Return the (X, Y) coordinate for the center point of the cell that contains the specified text.  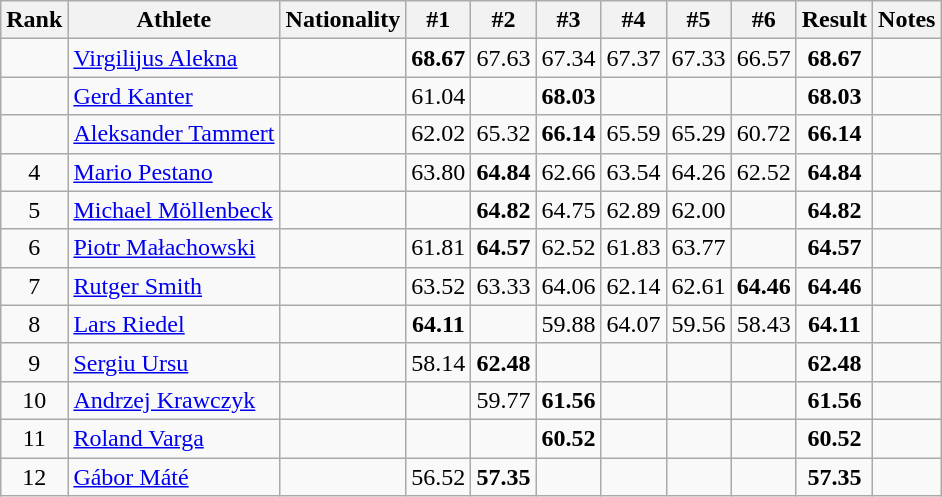
Andrzej Krawczyk (174, 400)
8 (34, 324)
64.06 (568, 286)
64.07 (634, 324)
12 (34, 477)
67.34 (568, 58)
62.61 (698, 286)
58.14 (438, 362)
6 (34, 248)
Michael Möllenbeck (174, 210)
Rutger Smith (174, 286)
Gerd Kanter (174, 96)
Gábor Máté (174, 477)
#4 (634, 20)
64.26 (698, 172)
#6 (764, 20)
59.77 (504, 400)
65.29 (698, 134)
63.33 (504, 286)
59.88 (568, 324)
65.32 (504, 134)
62.02 (438, 134)
#1 (438, 20)
Sergiu Ursu (174, 362)
66.57 (764, 58)
4 (34, 172)
Athlete (174, 20)
10 (34, 400)
Virgilijus Alekna (174, 58)
9 (34, 362)
5 (34, 210)
67.33 (698, 58)
64.75 (568, 210)
63.77 (698, 248)
62.66 (568, 172)
Result (834, 20)
61.81 (438, 248)
60.72 (764, 134)
Roland Varga (174, 438)
Rank (34, 20)
Piotr Małachowski (174, 248)
62.89 (634, 210)
59.56 (698, 324)
Nationality (343, 20)
Aleksander Tammert (174, 134)
Mario Pestano (174, 172)
56.52 (438, 477)
#2 (504, 20)
#3 (568, 20)
61.83 (634, 248)
Lars Riedel (174, 324)
63.52 (438, 286)
63.80 (438, 172)
58.43 (764, 324)
63.54 (634, 172)
65.59 (634, 134)
#5 (698, 20)
11 (34, 438)
67.63 (504, 58)
62.14 (634, 286)
67.37 (634, 58)
62.00 (698, 210)
Notes (907, 20)
7 (34, 286)
61.04 (438, 96)
